Return [X, Y] of the center of cell containing provided text 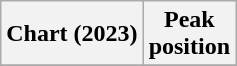
Peakposition [189, 34]
Chart (2023) [72, 34]
